Provide the [x, y] coordinate of the cell's center where the given text is located.  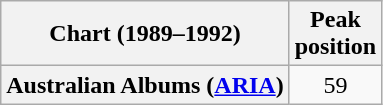
Australian Albums (ARIA) [145, 85]
Peakposition [335, 34]
Chart (1989–1992) [145, 34]
59 [335, 85]
